From the cell containing the given text, extract its center point as (X, Y) coordinate. 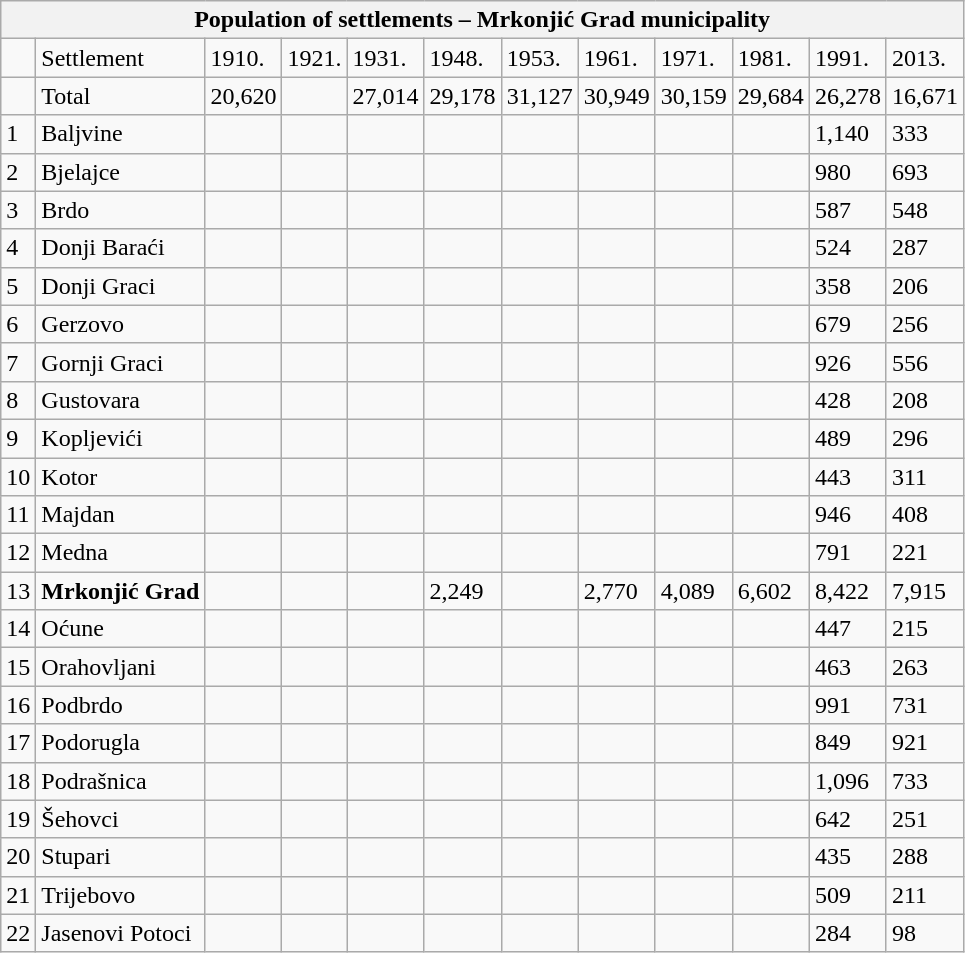
Settlement (120, 58)
1921. (314, 58)
21 (18, 895)
1981. (770, 58)
Kopljevići (120, 438)
587 (848, 210)
311 (924, 477)
Oćune (120, 629)
4,089 (694, 591)
288 (924, 857)
7 (18, 362)
731 (924, 705)
2013. (924, 58)
12 (18, 553)
Donji Baraći (120, 248)
1931. (386, 58)
926 (848, 362)
221 (924, 553)
Brdo (120, 210)
1953. (540, 58)
921 (924, 743)
Majdan (120, 515)
15 (18, 667)
29,684 (770, 96)
26,278 (848, 96)
2,249 (462, 591)
548 (924, 210)
556 (924, 362)
11 (18, 515)
30,949 (616, 96)
20,620 (244, 96)
1,096 (848, 781)
Gornji Graci (120, 362)
208 (924, 400)
358 (848, 286)
Gerzovo (120, 324)
463 (848, 667)
1 (18, 134)
263 (924, 667)
Orahovljani (120, 667)
8 (18, 400)
256 (924, 324)
16,671 (924, 96)
98 (924, 933)
296 (924, 438)
980 (848, 172)
447 (848, 629)
991 (848, 705)
Jasenovi Potoci (120, 933)
9 (18, 438)
215 (924, 629)
287 (924, 248)
Donji Graci (120, 286)
408 (924, 515)
14 (18, 629)
1910. (244, 58)
849 (848, 743)
17 (18, 743)
16 (18, 705)
Stupari (120, 857)
428 (848, 400)
13 (18, 591)
Bjelajce (120, 172)
6 (18, 324)
1961. (616, 58)
733 (924, 781)
22 (18, 933)
Medna (120, 553)
206 (924, 286)
1991. (848, 58)
Gustovara (120, 400)
251 (924, 819)
211 (924, 895)
443 (848, 477)
31,127 (540, 96)
Podbrdo (120, 705)
Total (120, 96)
524 (848, 248)
2 (18, 172)
30,159 (694, 96)
679 (848, 324)
2,770 (616, 591)
509 (848, 895)
20 (18, 857)
Baljvine (120, 134)
489 (848, 438)
1,140 (848, 134)
Podrašnica (120, 781)
5 (18, 286)
18 (18, 781)
Podorugla (120, 743)
1948. (462, 58)
Trijebovo (120, 895)
Population of settlements – Mrkonjić Grad municipality (482, 20)
642 (848, 819)
6,602 (770, 591)
29,178 (462, 96)
946 (848, 515)
Kotor (120, 477)
791 (848, 553)
284 (848, 933)
7,915 (924, 591)
435 (848, 857)
8,422 (848, 591)
333 (924, 134)
1971. (694, 58)
4 (18, 248)
19 (18, 819)
693 (924, 172)
Mrkonjić Grad (120, 591)
Šehovci (120, 819)
3 (18, 210)
27,014 (386, 96)
10 (18, 477)
